Return [x, y] of the center of cell containing provided text 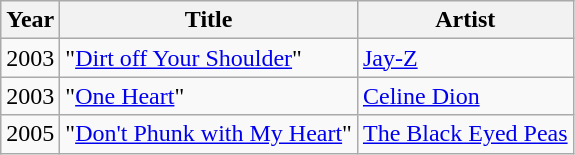
Year [30, 20]
Title [209, 20]
"Dirt off Your Shoulder" [209, 58]
Jay-Z [465, 58]
Celine Dion [465, 96]
"One Heart" [209, 96]
"Don't Phunk with My Heart" [209, 134]
The Black Eyed Peas [465, 134]
Artist [465, 20]
2005 [30, 134]
